Locate the cell with the specified text and output its (X, Y) center coordinate. 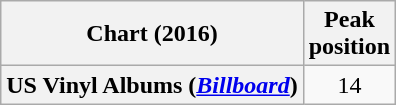
Chart (2016) (152, 34)
US Vinyl Albums (Billboard) (152, 85)
Peakposition (349, 34)
14 (349, 85)
